Locate the cell with the specified text and output its (x, y) center coordinate. 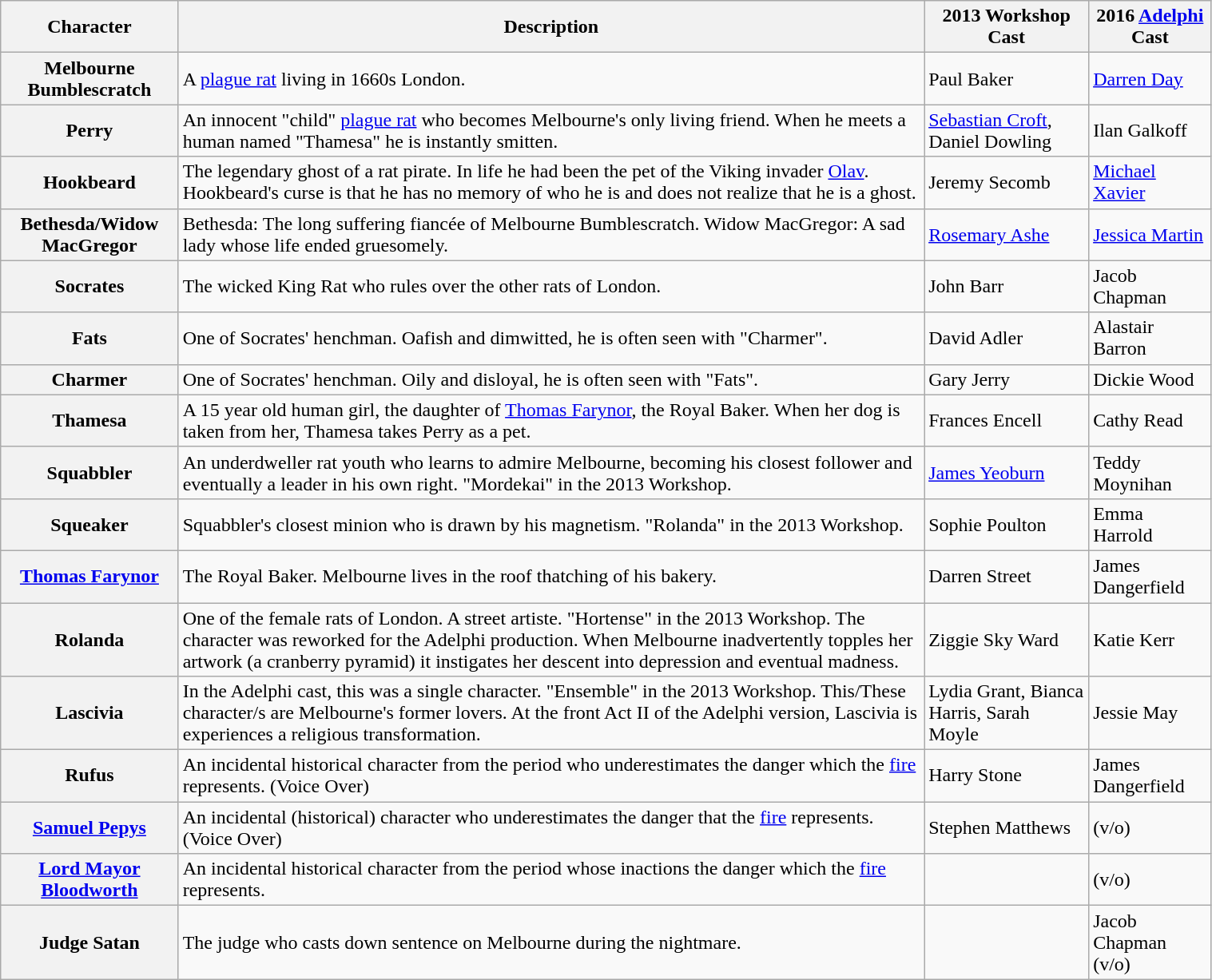
2016 Adelphi Cast (1150, 27)
Sophie Poulton (1007, 524)
An incidental (historical) character who underestimates the danger that the fire represents. (Voice Over) (551, 827)
Ilan Galkoff (1150, 131)
Jacob Chapman (v/o) (1150, 942)
Gary Jerry (1007, 379)
Thomas Farynor (89, 577)
Katie Kerr (1150, 639)
Thamesa (89, 420)
Charmer (89, 379)
Teddy Moynihan (1150, 473)
Perry (89, 131)
Jacob Chapman (1150, 286)
Judge Satan (89, 942)
Frances Encell (1007, 420)
Alastair Barron (1150, 339)
Lascivia (89, 713)
One of Socrates' henchman. Oafish and dimwitted, he is often seen with "Charmer". (551, 339)
Socrates (89, 286)
The judge who casts down sentence on Melbourne during the nightmare. (551, 942)
David Adler (1007, 339)
Jeremy Secomb (1007, 182)
Jessie May (1150, 713)
Sebastian Croft, Daniel Dowling (1007, 131)
Darren Day (1150, 78)
Rufus (89, 776)
The Royal Baker. Melbourne lives in the roof thatching of his bakery. (551, 577)
Squeaker (89, 524)
Lord Mayor Bloodworth (89, 880)
Description (551, 27)
Emma Harrold (1150, 524)
Cathy Read (1150, 420)
Fats (89, 339)
Jessica Martin (1150, 235)
An incidental historical character from the period whose inactions the danger which the fire represents. (551, 880)
Darren Street (1007, 577)
Melbourne Bumblescratch (89, 78)
Stephen Matthews (1007, 827)
Bethesda: The long suffering fiancée of Melbourne Bumblescratch. Widow MacGregor: A sad lady whose life ended gruesomely. (551, 235)
Lydia Grant, Bianca Harris, Sarah Moyle (1007, 713)
James Yeoburn (1007, 473)
The wicked King Rat who rules over the other rats of London. (551, 286)
Rosemary Ashe (1007, 235)
One of Socrates' henchman. Oily and disloyal, he is often seen with "Fats". (551, 379)
Character (89, 27)
Squabbler's closest minion who is drawn by his magnetism. "Rolanda" in the 2013 Workshop. (551, 524)
Dickie Wood (1150, 379)
Bethesda/Widow MacGregor (89, 235)
An incidental historical character from the period who underestimates the danger which the fire represents. (Voice Over) (551, 776)
Squabbler (89, 473)
John Barr (1007, 286)
Samuel Pepys (89, 827)
2013 Workshop Cast (1007, 27)
Rolanda (89, 639)
Paul Baker (1007, 78)
A plague rat living in 1660s London. (551, 78)
An innocent "child" plague rat who becomes Melbourne's only living friend. When he meets a human named "Thamesa" he is instantly smitten. (551, 131)
Hookbeard (89, 182)
Michael Xavier (1150, 182)
Harry Stone (1007, 776)
A 15 year old human girl, the daughter of Thomas Farynor, the Royal Baker. When her dog is taken from her, Thamesa takes Perry as a pet. (551, 420)
Ziggie Sky Ward (1007, 639)
